Search for the cell housing the specified text and yield its [x, y] center coordinate. 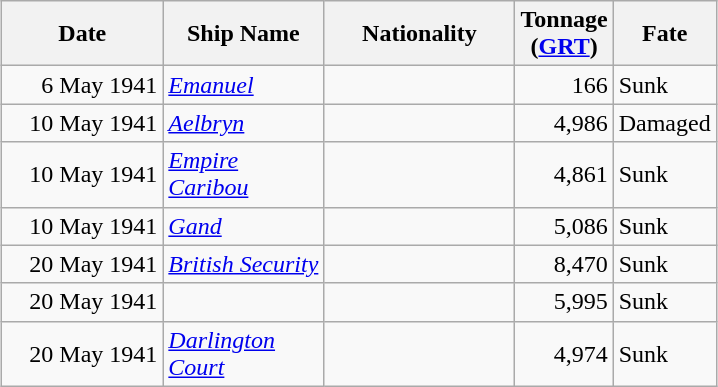
Aelbryn [244, 123]
Date [82, 34]
Fate [664, 34]
6 May 1941 [82, 85]
Nationality [420, 34]
Gand [244, 226]
British Security [244, 264]
4,861 [564, 174]
Ship Name [244, 34]
Darlington Court [244, 354]
4,986 [564, 123]
Empire Caribou [244, 174]
5,995 [564, 302]
4,974 [564, 354]
5,086 [564, 226]
Tonnage(GRT) [564, 34]
Emanuel [244, 85]
Damaged [664, 123]
166 [564, 85]
8,470 [564, 264]
